Extract the [x, y] coordinate from the center of the cell holding the provided text.  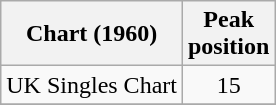
15 [228, 85]
UK Singles Chart [92, 85]
Chart (1960) [92, 34]
Peakposition [228, 34]
